Output the [X, Y] coordinate of the center of the cell containing the given text.  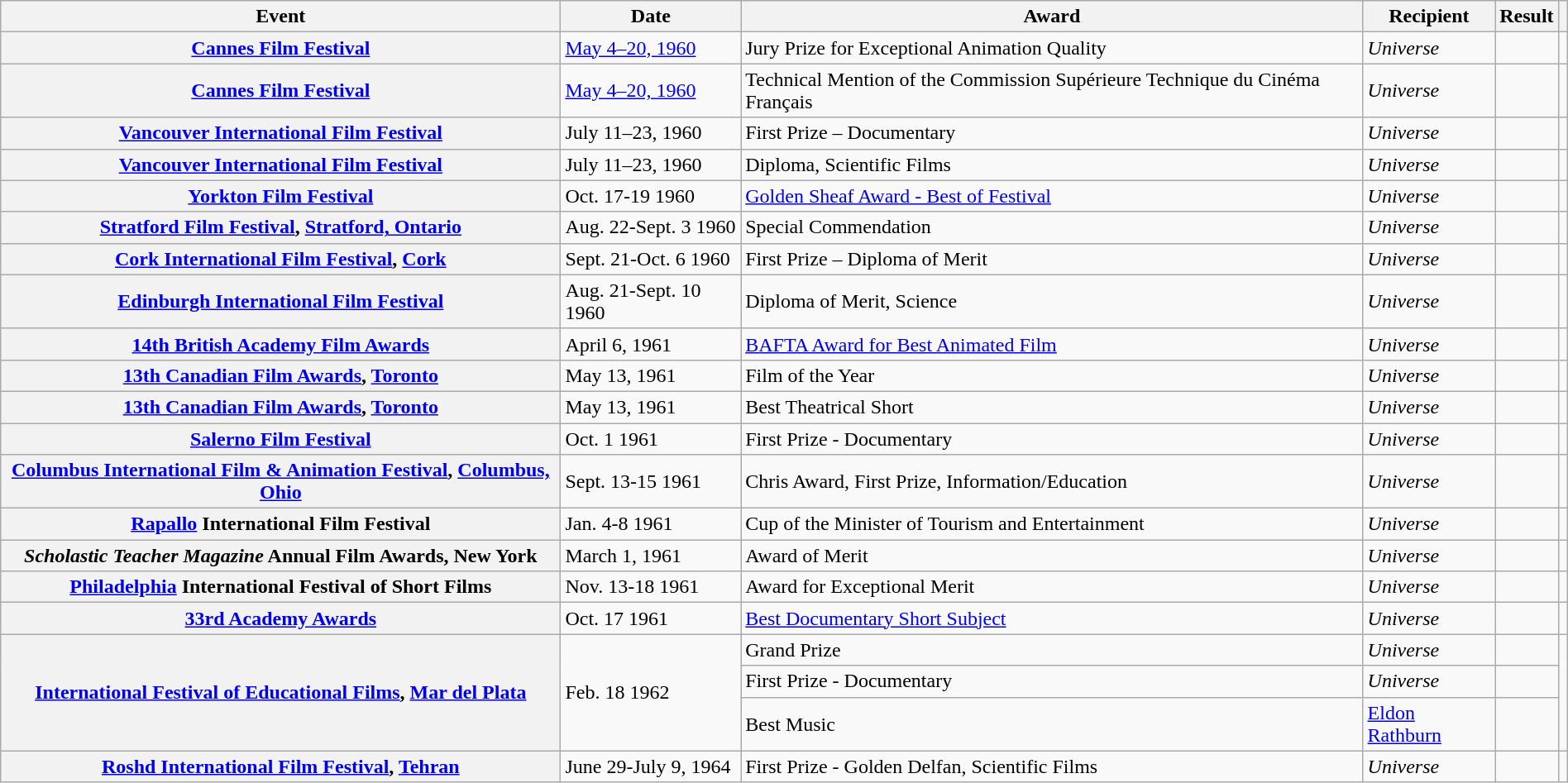
Date [651, 17]
BAFTA Award for Best Animated Film [1052, 344]
Golden Sheaf Award - Best of Festival [1052, 196]
Salerno Film Festival [281, 439]
International Festival of Educational Films, Mar del Plata [281, 693]
Stratford Film Festival, Stratford, Ontario [281, 227]
Cork International Film Festival, Cork [281, 259]
Scholastic Teacher Magazine Annual Film Awards, New York [281, 556]
June 29-July 9, 1964 [651, 766]
Result [1527, 17]
April 6, 1961 [651, 344]
Award of Merit [1052, 556]
First Prize - Golden Delfan, Scientific Films [1052, 766]
Aug. 21-Sept. 10 1960 [651, 301]
Oct. 17 1961 [651, 618]
Film of the Year [1052, 375]
Rapallo International Film Festival [281, 524]
Grand Prize [1052, 650]
Feb. 18 1962 [651, 693]
Best Theatrical Short [1052, 407]
Recipient [1429, 17]
March 1, 1961 [651, 556]
Best Music [1052, 724]
Aug. 22-Sept. 3 1960 [651, 227]
Award for Exceptional Merit [1052, 587]
Award [1052, 17]
33rd Academy Awards [281, 618]
Diploma of Merit, Science [1052, 301]
Technical Mention of the Commission Supérieure Technique du Cinéma Français [1052, 91]
Eldon Rathburn [1429, 724]
Yorkton Film Festival [281, 196]
Cup of the Minister of Tourism and Entertainment [1052, 524]
Edinburgh International Film Festival [281, 301]
Event [281, 17]
First Prize – Documentary [1052, 133]
Columbus International Film & Animation Festival, Columbus, Ohio [281, 481]
Best Documentary Short Subject [1052, 618]
Roshd International Film Festival, Tehran [281, 766]
First Prize – Diploma of Merit [1052, 259]
14th British Academy Film Awards [281, 344]
Sept. 21-Oct. 6 1960 [651, 259]
Chris Award, First Prize, Information/Education [1052, 481]
Nov. 13-18 1961 [651, 587]
Special Commendation [1052, 227]
Sept. 13-15 1961 [651, 481]
Jan. 4-8 1961 [651, 524]
Oct. 17-19 1960 [651, 196]
Jury Prize for Exceptional Animation Quality [1052, 48]
Philadelphia International Festival of Short Films [281, 587]
Diploma, Scientific Films [1052, 165]
Oct. 1 1961 [651, 439]
